Pinpoint the cell where the given text exists, returning its (X, Y) midpoint coordinate. 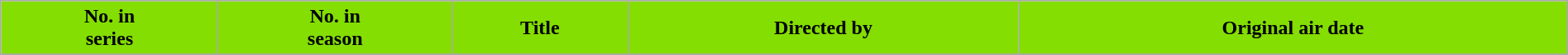
Title (539, 28)
No. inseason (335, 28)
No. inseries (109, 28)
Directed by (823, 28)
Original air date (1293, 28)
